Pinpoint the cell where the given text exists, returning its [x, y] midpoint coordinate. 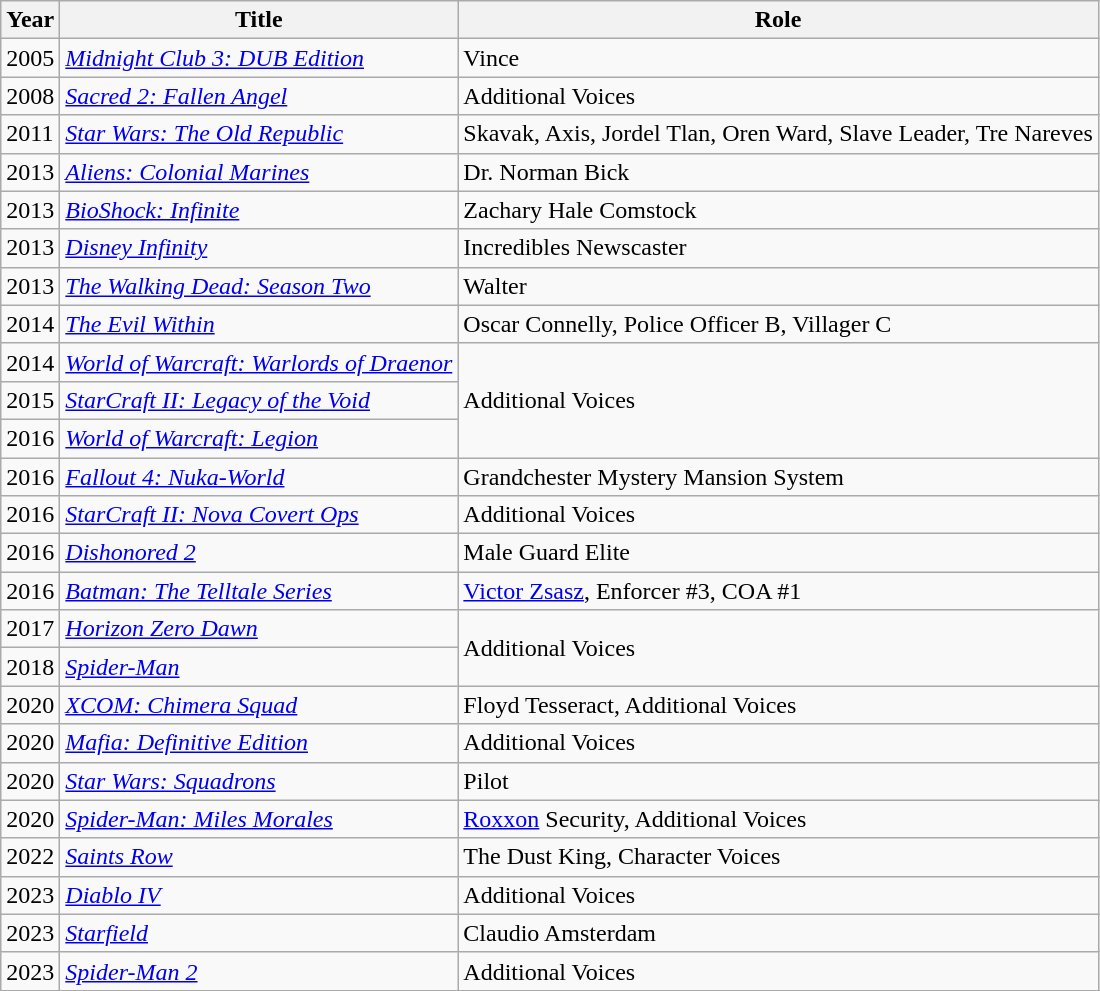
Oscar Connelly, Police Officer B, Villager C [778, 324]
Zachary Hale Comstock [778, 210]
The Evil Within [259, 324]
Incredibles Newscaster [778, 248]
BioShock: Infinite [259, 210]
Floyd Tesseract, Additional Voices [778, 705]
Dishonored 2 [259, 553]
Aliens: Colonial Marines [259, 172]
Victor Zsasz, Enforcer #3, COA #1 [778, 591]
2005 [30, 58]
2015 [30, 400]
StarCraft II: Legacy of the Void [259, 400]
Star Wars: The Old Republic [259, 134]
Mafia: Definitive Edition [259, 743]
XCOM: Chimera Squad [259, 705]
Sacred 2: Fallen Angel [259, 96]
Spider-Man [259, 667]
World of Warcraft: Legion [259, 438]
Horizon Zero Dawn [259, 629]
Male Guard Elite [778, 553]
Fallout 4: Nuka-World [259, 477]
Saints Row [259, 857]
World of Warcraft: Warlords of Draenor [259, 362]
Title [259, 20]
Disney Infinity [259, 248]
Batman: The Telltale Series [259, 591]
Vince [778, 58]
StarCraft II: Nova Covert Ops [259, 515]
Walter [778, 286]
Roxxon Security, Additional Voices [778, 819]
Dr. Norman Bick [778, 172]
Skavak, Axis, Jordel Tlan, Oren Ward, Slave Leader, Tre Nareves [778, 134]
Star Wars: Squadrons [259, 781]
Diablo IV [259, 895]
2022 [30, 857]
2011 [30, 134]
Grandchester Mystery Mansion System [778, 477]
Role [778, 20]
Pilot [778, 781]
Midnight Club 3: DUB Edition [259, 58]
2008 [30, 96]
Spider-Man 2 [259, 971]
Starfield [259, 933]
2018 [30, 667]
Spider-Man: Miles Morales [259, 819]
Claudio Amsterdam [778, 933]
2017 [30, 629]
Year [30, 20]
The Walking Dead: Season Two [259, 286]
The Dust King, Character Voices [778, 857]
